Extract the [X, Y] coordinate from the center of the cell holding the provided text.  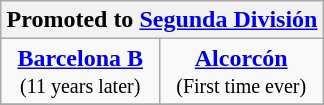
Promoted to Segunda División [162, 20]
Alcorcón(First time ever) [241, 72]
Barcelona B(11 years later) [80, 72]
